Find where the given text appears and provide that cell's center as [X, Y] coordinate. 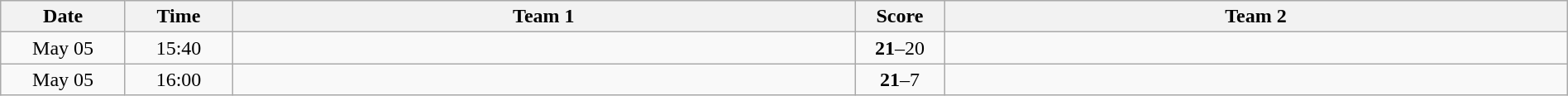
Team 2 [1256, 17]
Time [179, 17]
15:40 [179, 48]
16:00 [179, 79]
21–7 [900, 79]
Date [63, 17]
Score [900, 17]
21–20 [900, 48]
Team 1 [544, 17]
